Return (x, y) of the center of cell containing provided text 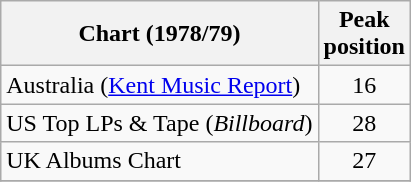
Australia (Kent Music Report) (160, 85)
27 (364, 161)
US Top LPs & Tape (Billboard) (160, 123)
16 (364, 85)
28 (364, 123)
Chart (1978/79) (160, 34)
Peakposition (364, 34)
UK Albums Chart (160, 161)
